Extract the (x, y) coordinate from the center of the cell holding the provided text.  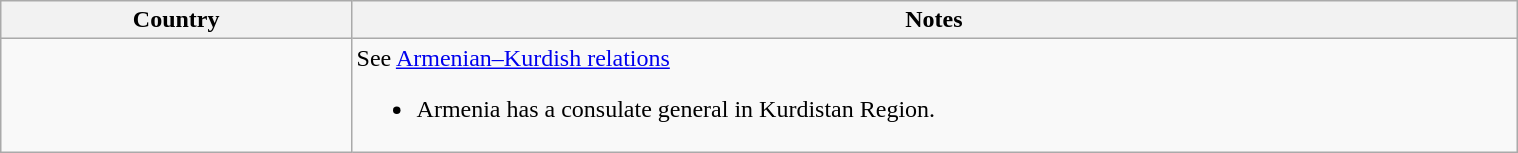
See Armenian–Kurdish relationsArmenia has a consulate general in Kurdistan Region. (934, 96)
Notes (934, 20)
Country (176, 20)
